Provide the (x, y) coordinate of the cell's center where the given text is located.  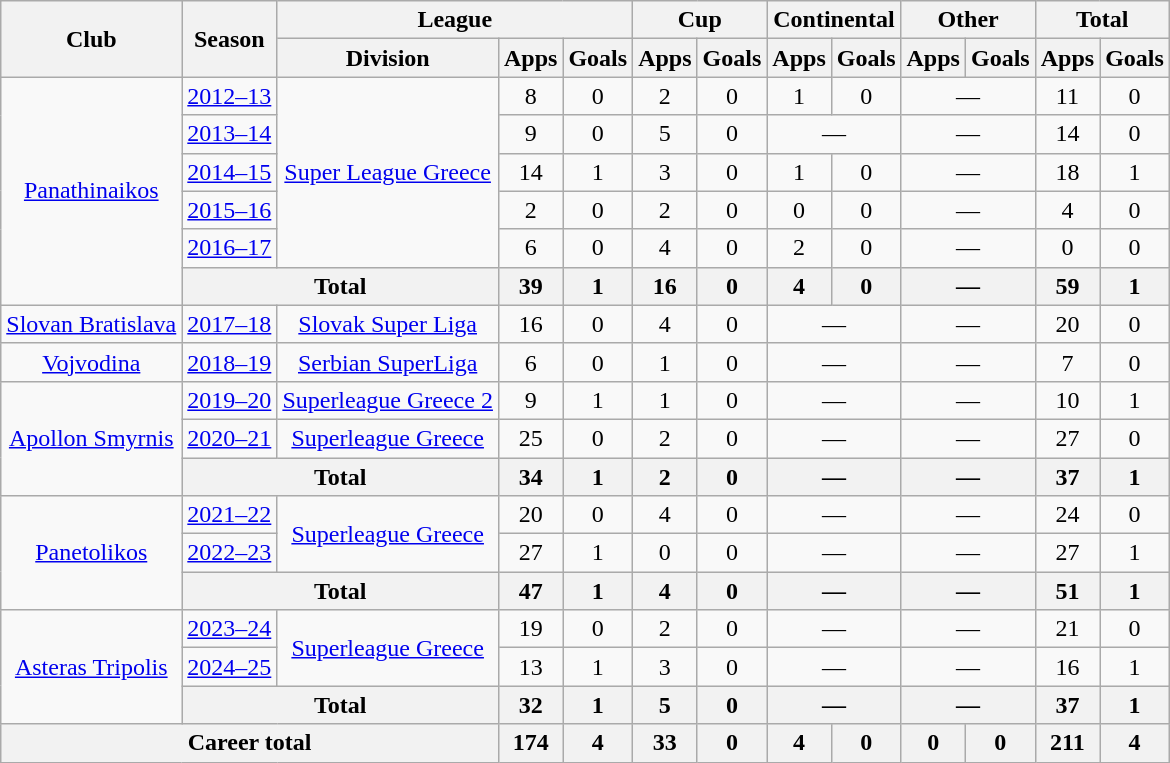
10 (1067, 400)
2015–16 (230, 210)
39 (530, 286)
2020–21 (230, 438)
21 (1067, 629)
2022–23 (230, 553)
34 (530, 477)
47 (530, 591)
Club (92, 39)
33 (665, 743)
24 (1067, 515)
Season (230, 39)
25 (530, 438)
174 (530, 743)
Continental (834, 20)
2012–13 (230, 96)
11 (1067, 96)
2021–22 (230, 515)
2023–24 (230, 629)
Asteras Tripolis (92, 667)
Panathinaikos (92, 191)
Super League Greece (388, 172)
Slovak Super Liga (388, 324)
7 (1067, 362)
32 (530, 705)
Other (968, 20)
2017–18 (230, 324)
8 (530, 96)
2016–17 (230, 248)
13 (530, 667)
51 (1067, 591)
59 (1067, 286)
18 (1067, 172)
2014–15 (230, 172)
Division (388, 58)
League (455, 20)
Superleague Greece 2 (388, 400)
Career total (250, 743)
Slovan Bratislava (92, 324)
Cup (700, 20)
Panetolikos (92, 553)
211 (1067, 743)
2024–25 (230, 667)
2013–14 (230, 134)
2018–19 (230, 362)
19 (530, 629)
Vojvodina (92, 362)
Apollon Smyrnis (92, 438)
2019–20 (230, 400)
Serbian SuperLiga (388, 362)
